Identify which cell holds the provided text, then report its [x, y] central coordinate. 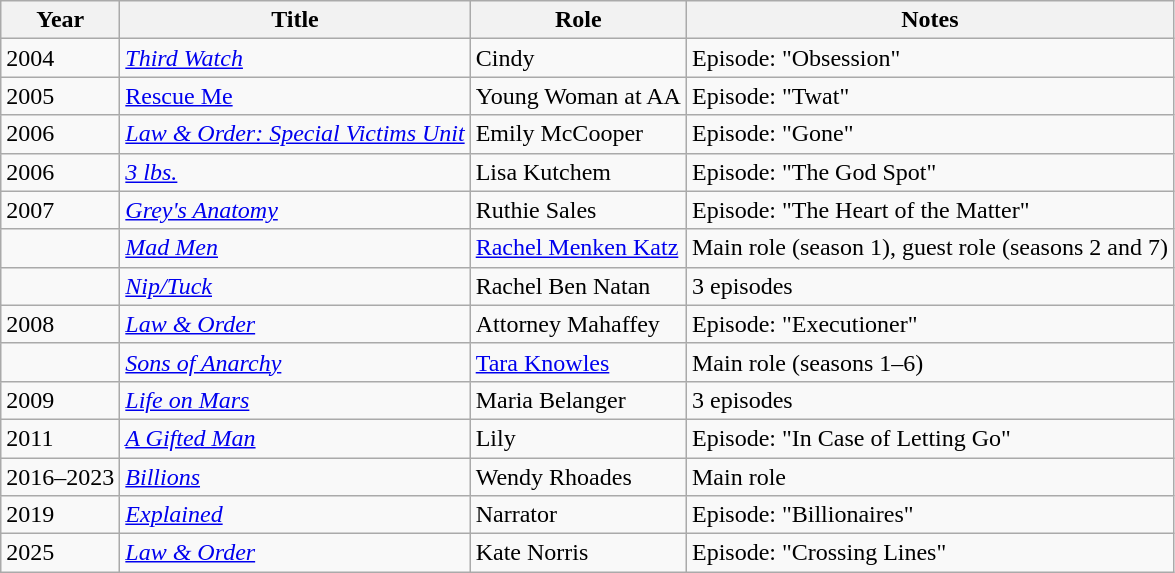
Rachel Ben Natan [578, 286]
Third Watch [295, 58]
Role [578, 20]
2016–2023 [60, 477]
Main role (season 1), guest role (seasons 2 and 7) [930, 248]
Episode: "The God Spot" [930, 172]
Episode: "In Case of Letting Go" [930, 438]
Kate Norris [578, 553]
2019 [60, 515]
Episode: "Crossing Lines" [930, 553]
Main role [930, 477]
Attorney Mahaffey [578, 324]
2008 [60, 324]
Young Woman at AA [578, 96]
2009 [60, 400]
2004 [60, 58]
Rescue Me [295, 96]
Episode: "Gone" [930, 134]
Emily McCooper [578, 134]
Law & Order: Special Victims Unit [295, 134]
Maria Belanger [578, 400]
Cindy [578, 58]
Narrator [578, 515]
Lily [578, 438]
Explained [295, 515]
Sons of Anarchy [295, 362]
A Gifted Man [295, 438]
2007 [60, 210]
Year [60, 20]
Life on Mars [295, 400]
Lisa Kutchem [578, 172]
Ruthie Sales [578, 210]
Episode: "Twat" [930, 96]
Mad Men [295, 248]
Rachel Menken Katz [578, 248]
Grey's Anatomy [295, 210]
Episode: "Billionaires" [930, 515]
3 lbs. [295, 172]
2011 [60, 438]
Wendy Rhoades [578, 477]
Episode: "The Heart of the Matter" [930, 210]
Main role (seasons 1–6) [930, 362]
Tara Knowles [578, 362]
Nip/Tuck [295, 286]
Episode: "Obsession" [930, 58]
Billions [295, 477]
Notes [930, 20]
Title [295, 20]
Episode: "Executioner" [930, 324]
2005 [60, 96]
2025 [60, 553]
